Pinpoint the cell where the given text exists, returning its (X, Y) midpoint coordinate. 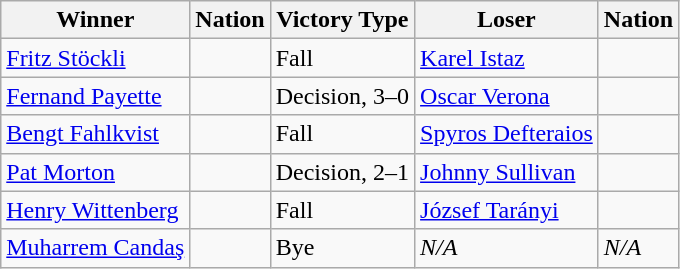
Fritz Stöckli (96, 58)
Muharrem Candaş (96, 248)
Pat Morton (96, 172)
Bye (342, 248)
Loser (507, 20)
József Tarányi (507, 210)
Decision, 3–0 (342, 96)
Johnny Sullivan (507, 172)
Henry Wittenberg (96, 210)
Fernand Payette (96, 96)
Spyros Defteraios (507, 134)
Karel Istaz (507, 58)
Victory Type (342, 20)
Oscar Verona (507, 96)
Decision, 2–1 (342, 172)
Bengt Fahlkvist (96, 134)
Winner (96, 20)
